Search for the cell housing the specified text and yield its (x, y) center coordinate. 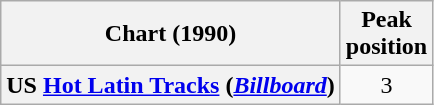
Chart (1990) (171, 34)
Peakposition (386, 34)
US Hot Latin Tracks (Billboard) (171, 85)
3 (386, 85)
